Capture the cell that displays the provided text and extract its [X, Y] central coordinate. 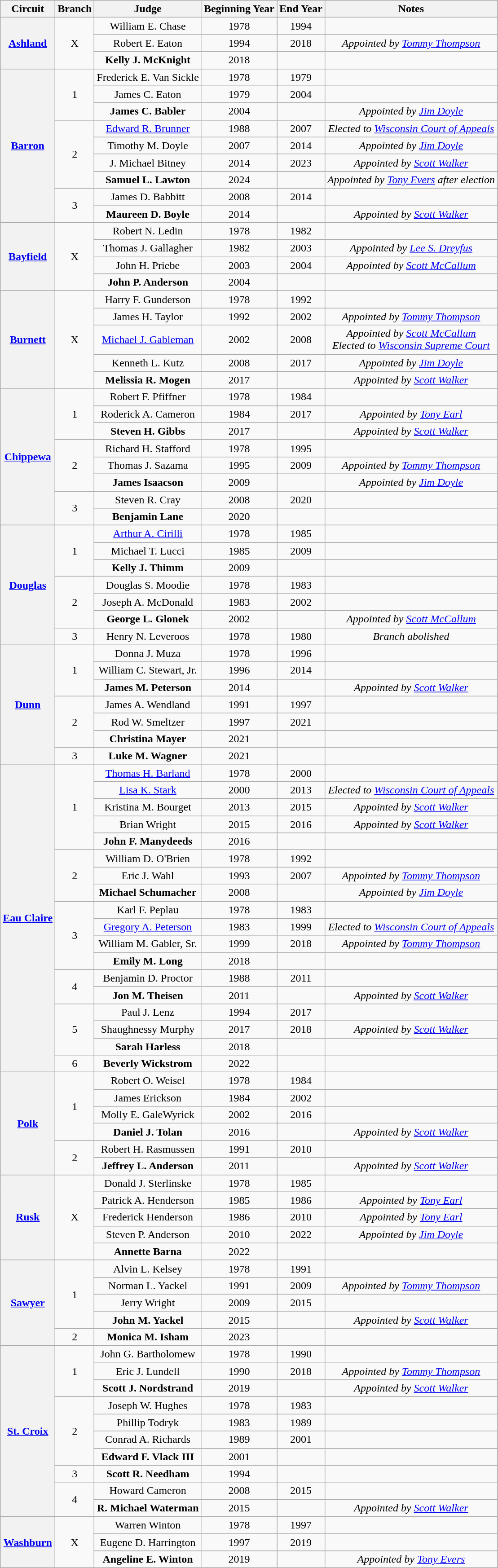
6 [75, 1064]
Eric J. Wahl [148, 876]
Donald J. Sterlinske [148, 1183]
Molly E. GaleWyrick [148, 1115]
Scott J. Nordstrand [148, 1388]
Emily M. Long [148, 961]
John H. Priebe [148, 265]
Appointed by Scott McCallumElected to Wisconsin Supreme Court [411, 339]
Alvin L. Kelsey [148, 1268]
Warren Winton [148, 1525]
Paul J. Lenz [148, 1012]
William D. O'Brien [148, 859]
Ashland [28, 43]
2024 [239, 180]
Robert H. Rasmussen [148, 1149]
Michael J. Gableman [148, 339]
Norman L. Yackel [148, 1286]
Washburn [28, 1542]
5 [75, 1029]
Thomas J. Sazama [148, 465]
End Year [301, 9]
Chippewa [28, 457]
Beginning Year [239, 9]
Beverly Wickstrom [148, 1064]
James Erickson [148, 1098]
Richard H. Stafford [148, 448]
Robert N. Ledin [148, 231]
Christina Mayer [148, 739]
Appointed by Lee S. Dreyfus [411, 248]
Samuel L. Lawton [148, 180]
Gregory A. Peterson [148, 927]
Jon M. Theisen [148, 995]
Thomas H. Barland [148, 773]
John M. Yackel [148, 1320]
Douglas [28, 585]
John P. Anderson [148, 282]
Kelly J. Thimm [148, 568]
J. Michael Bitney [148, 163]
Steven P. Anderson [148, 1234]
Frederick Henderson [148, 1217]
Branch [75, 9]
Phillip Todryk [148, 1423]
William C. Stewart, Jr. [148, 670]
Karl F. Peplau [148, 910]
Appointed by Tony Evers [411, 1559]
Branch abolished [411, 636]
Appointed by Tony Evers after election [411, 180]
Harry F. Gunderson [148, 300]
Kenneth L. Kutz [148, 363]
Shaughnessy Murphy [148, 1029]
James H. Taylor [148, 317]
William M. Gabler, Sr. [148, 944]
Eugene D. Harrington [148, 1542]
Luke M. Wagner [148, 756]
Roderick A. Cameron [148, 414]
Howard Cameron [148, 1491]
Annette Barna [148, 1251]
Bayfield [28, 257]
John G. Bartholomew [148, 1354]
Eau Claire [28, 918]
Michael Schumacher [148, 893]
Robert O. Weisel [148, 1081]
Robert F. Pfiffner [148, 397]
Monica M. Isham [148, 1337]
Thomas J. Gallagher [148, 248]
James M. Peterson [148, 687]
William E. Chase [148, 26]
James C. Babler [148, 111]
Lisa K. Stark [148, 790]
1993 [239, 876]
Douglas S. Moodie [148, 585]
Angeline E. Winton [148, 1559]
Donna J. Muza [148, 653]
John F. Manydeeds [148, 841]
Circuit [28, 9]
R. Michael Waterman [148, 1508]
Sarah Harless [148, 1047]
Polk [28, 1123]
St. Croix [28, 1431]
Kelly J. McKnight [148, 60]
Maureen D. Boyle [148, 214]
Edward F. Vlack III [148, 1457]
1980 [301, 636]
Dunn [28, 705]
Timothy M. Doyle [148, 145]
Conrad A. Richards [148, 1440]
Benjamin D. Proctor [148, 978]
James Isaacson [148, 482]
Notes [411, 9]
James D. Babbitt [148, 197]
Henry N. Leveroos [148, 636]
Patrick A. Henderson [148, 1200]
Melissia R. Mogen [148, 380]
Rusk [28, 1217]
Joseph W. Hughes [148, 1405]
James C. Eaton [148, 94]
Benjamin Lane [148, 517]
Jerry Wright [148, 1303]
Steven H. Gibbs [148, 431]
Sawyer [28, 1303]
George L. Glonek [148, 619]
Frederick E. Van Sickle [148, 77]
Arthur A. Cirilli [148, 534]
Jeffrey L. Anderson [148, 1166]
Burnett [28, 339]
Kristina M. Bourget [148, 807]
Eric J. Lundell [148, 1371]
Edward R. Brunner [148, 128]
James A. Wendland [148, 705]
Joseph A. McDonald [148, 602]
Brian Wright [148, 824]
Daniel J. Tolan [148, 1132]
Barron [28, 145]
Scott R. Needham [148, 1474]
Judge [148, 9]
Rod W. Smeltzer [148, 722]
Michael T. Lucci [148, 551]
Robert E. Eaton [148, 43]
Steven R. Cray [148, 500]
